Scan for the cell matching the given text and deliver its (X, Y) coordinate at center. 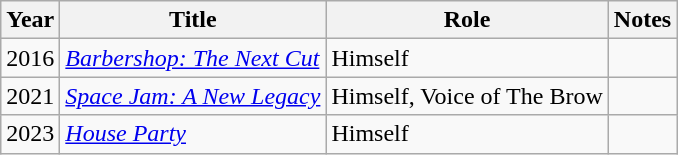
Notes (642, 20)
2016 (30, 58)
House Party (193, 134)
Year (30, 20)
Space Jam: A New Legacy (193, 96)
Himself, Voice of The Brow (467, 96)
Role (467, 20)
Barbershop: The Next Cut (193, 58)
Title (193, 20)
2021 (30, 96)
2023 (30, 134)
